Search for the cell housing the specified text and yield its [x, y] center coordinate. 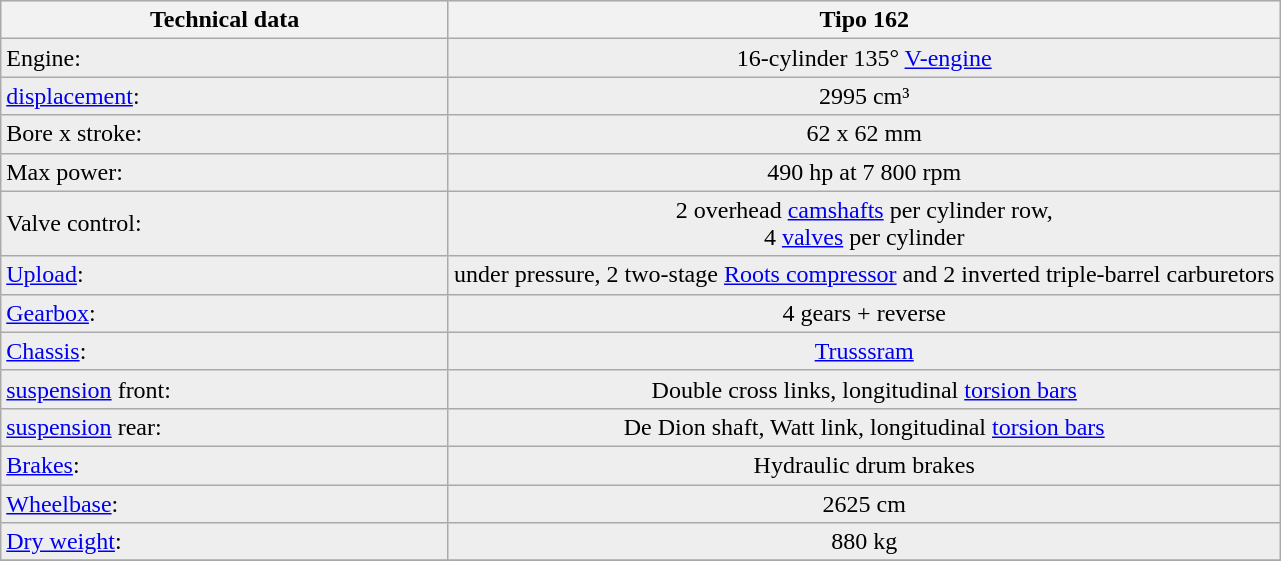
Max power: [225, 172]
under pressure, 2 two-stage Roots compressor and 2 inverted triple-barrel carburetors [864, 275]
Hydraulic drum brakes [864, 465]
Trusssram [864, 351]
Brakes: [225, 465]
Technical data [225, 20]
Dry weight: [225, 542]
Wheelbase: [225, 503]
Chassis: [225, 351]
2 overhead camshafts per cylinder row,4 valves per cylinder [864, 224]
Bore x stroke: [225, 134]
4 gears + reverse [864, 313]
suspension front: [225, 389]
880 kg [864, 542]
Engine: [225, 58]
suspension rear: [225, 427]
16-cylinder 135° V-engine [864, 58]
62 x 62 mm [864, 134]
Double cross links, longitudinal torsion bars [864, 389]
2995 cm³ [864, 96]
2625 cm [864, 503]
Upload: [225, 275]
Gearbox: [225, 313]
Tipo 162 [864, 20]
displacement: [225, 96]
490 hp at 7 800 rpm [864, 172]
Valve control: [225, 224]
De Dion shaft, Watt link, longitudinal torsion bars [864, 427]
